Extract the (X, Y) coordinate from the center of the cell holding the provided text.  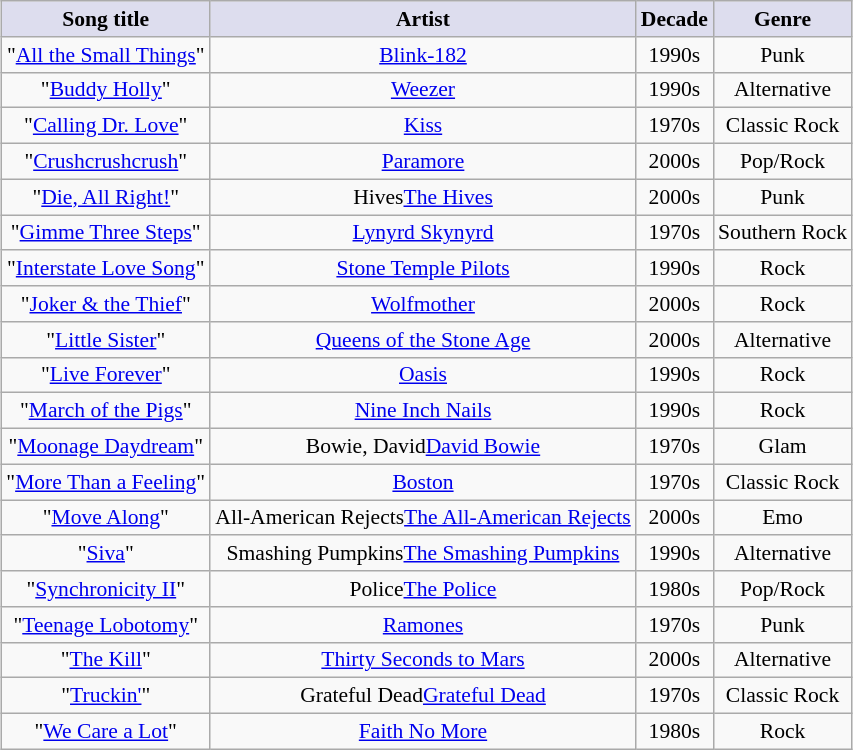
"More Than a Feeling" (106, 482)
"We Care a Lot" (106, 731)
Genre (782, 19)
"Calling Dr. Love" (106, 126)
"The Kill" (106, 660)
Smashing PumpkinsThe Smashing Pumpkins (423, 553)
PoliceThe Police (423, 589)
Nine Inch Nails (423, 411)
"Synchronicity II" (106, 589)
"Teenage Lobotomy" (106, 624)
Oasis (423, 375)
"Truckin'" (106, 696)
Artist (423, 19)
"Gimme Three Steps" (106, 232)
Kiss (423, 126)
Wolfmother (423, 304)
Bowie, DavidDavid Bowie (423, 446)
"March of the Pigs" (106, 411)
"Move Along" (106, 518)
Faith No More (423, 731)
Emo (782, 518)
"Siva" (106, 553)
Decade (674, 19)
"Little Sister" (106, 339)
HivesThe Hives (423, 197)
Weezer (423, 90)
All-American RejectsThe All-American Rejects (423, 518)
"Crushcrushcrush" (106, 161)
Song title (106, 19)
Paramore (423, 161)
Blink-182 (423, 54)
Stone Temple Pilots (423, 268)
Boston (423, 482)
Queens of the Stone Age (423, 339)
"Interstate Love Song" (106, 268)
"Live Forever" (106, 375)
"Die, All Right!" (106, 197)
Lynyrd Skynyrd (423, 232)
"All the Small Things" (106, 54)
"Moonage Daydream" (106, 446)
"Buddy Holly" (106, 90)
Grateful DeadGrateful Dead (423, 696)
Southern Rock (782, 232)
Glam (782, 446)
"Joker & the Thief" (106, 304)
Thirty Seconds to Mars (423, 660)
Ramones (423, 624)
